Find where the given text appears and provide that cell's center as (x, y) coordinate. 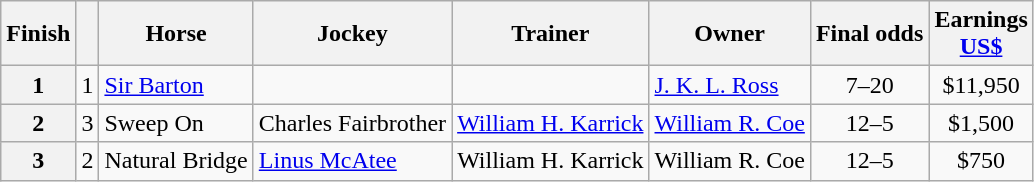
7–20 (869, 85)
Jockey (352, 34)
Sir Barton (176, 85)
Linus McAtee (352, 161)
$11,950 (981, 85)
EarningsUS$ (981, 34)
$750 (981, 161)
Owner (730, 34)
$1,500 (981, 123)
Sweep On (176, 123)
J. K. L. Ross (730, 85)
Final odds (869, 34)
Horse (176, 34)
Natural Bridge (176, 161)
Finish (38, 34)
Charles Fairbrother (352, 123)
Trainer (550, 34)
